For the text-containing cell, return its midpoint in (x, y) coordinate format. 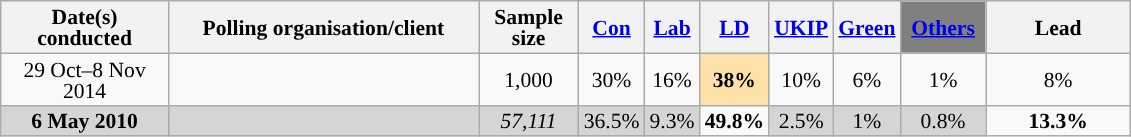
Polling organisation/client (323, 27)
6 May 2010 (85, 120)
Con (612, 27)
UKIP (801, 27)
16% (672, 79)
Sample size (528, 27)
29 Oct–8 Nov 2014 (85, 79)
57,111 (528, 120)
Lead (1058, 27)
Green (866, 27)
6% (866, 79)
8% (1058, 79)
Others (942, 27)
49.8% (734, 120)
Lab (672, 27)
30% (612, 79)
9.3% (672, 120)
Date(s)conducted (85, 27)
0.8% (942, 120)
13.3% (1058, 120)
1,000 (528, 79)
LD (734, 27)
36.5% (612, 120)
2.5% (801, 120)
10% (801, 79)
38% (734, 79)
